Search for the cell housing the specified text and yield its [X, Y] center coordinate. 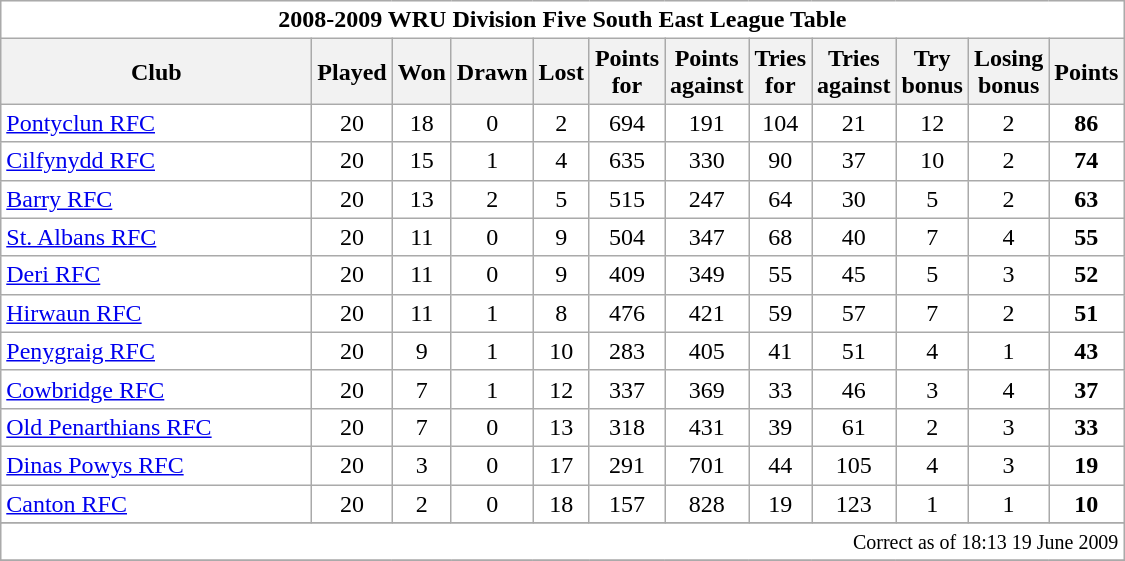
105 [854, 465]
409 [626, 275]
Won [422, 72]
Dinas Powys RFC [156, 465]
Cowbridge RFC [156, 389]
74 [1086, 161]
Try bonus [932, 72]
Correct as of 18:13 19 June 2009 [562, 542]
Points against [706, 72]
52 [1086, 275]
421 [706, 313]
Drawn [492, 72]
Hirwaun RFC [156, 313]
Penygraig RFC [156, 351]
330 [706, 161]
635 [626, 161]
Club [156, 72]
828 [706, 503]
123 [854, 503]
104 [780, 123]
Deri RFC [156, 275]
8 [561, 313]
Canton RFC [156, 503]
2008-2009 WRU Division Five South East League Table [562, 20]
431 [706, 427]
Played [352, 72]
41 [780, 351]
59 [780, 313]
Tries for [780, 72]
Pontyclun RFC [156, 123]
17 [561, 465]
347 [706, 237]
64 [780, 199]
Barry RFC [156, 199]
283 [626, 351]
318 [626, 427]
369 [706, 389]
Cilfynydd RFC [156, 161]
21 [854, 123]
Tries against [854, 72]
515 [626, 199]
44 [780, 465]
61 [854, 427]
191 [706, 123]
Points [1086, 72]
291 [626, 465]
90 [780, 161]
694 [626, 123]
40 [854, 237]
Lost [561, 72]
Points for [626, 72]
St. Albans RFC [156, 237]
57 [854, 313]
43 [1086, 351]
337 [626, 389]
15 [422, 161]
68 [780, 237]
157 [626, 503]
86 [1086, 123]
701 [706, 465]
30 [854, 199]
63 [1086, 199]
45 [854, 275]
247 [706, 199]
504 [626, 237]
405 [706, 351]
476 [626, 313]
349 [706, 275]
Old Penarthians RFC [156, 427]
Losing bonus [1008, 72]
39 [780, 427]
46 [854, 389]
